Capture the cell that displays the provided text and extract its [x, y] central coordinate. 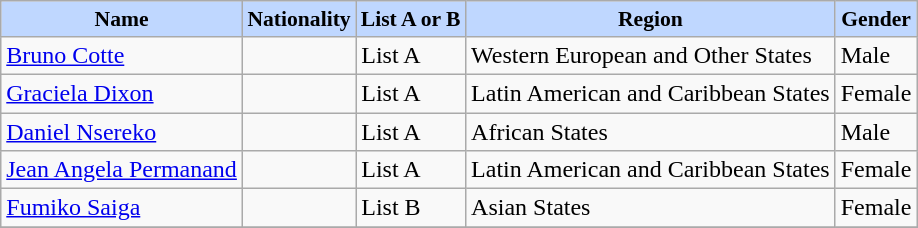
Bruno Cotte [122, 55]
Graciela Dixon [122, 93]
Nationality [298, 19]
Western European and Other States [651, 55]
Gender [876, 19]
Daniel Nsereko [122, 131]
African States [651, 131]
List B [411, 208]
Region [651, 19]
Fumiko Saiga [122, 208]
List A or B [411, 19]
Jean Angela Permanand [122, 170]
Asian States [651, 208]
Name [122, 19]
